Return [x, y] of the center of cell containing provided text 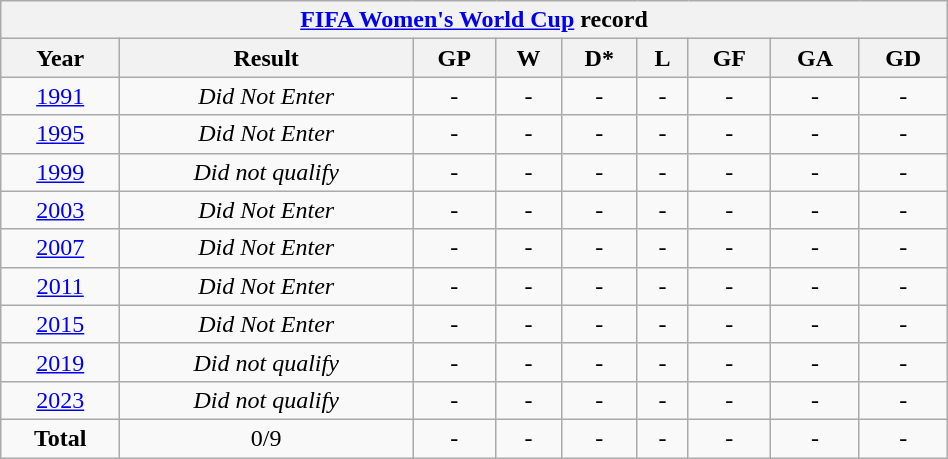
2007 [60, 248]
2019 [60, 362]
GP [454, 58]
D* [599, 58]
W [529, 58]
2011 [60, 286]
FIFA Women's World Cup record [474, 20]
Result [266, 58]
GD [903, 58]
1995 [60, 134]
Year [60, 58]
L [662, 58]
Total [60, 438]
2003 [60, 210]
2023 [60, 400]
GF [730, 58]
1999 [60, 172]
0/9 [266, 438]
2015 [60, 324]
1991 [60, 96]
GA [815, 58]
